Provide the [X, Y] coordinate of the cell's center where the given text is located.  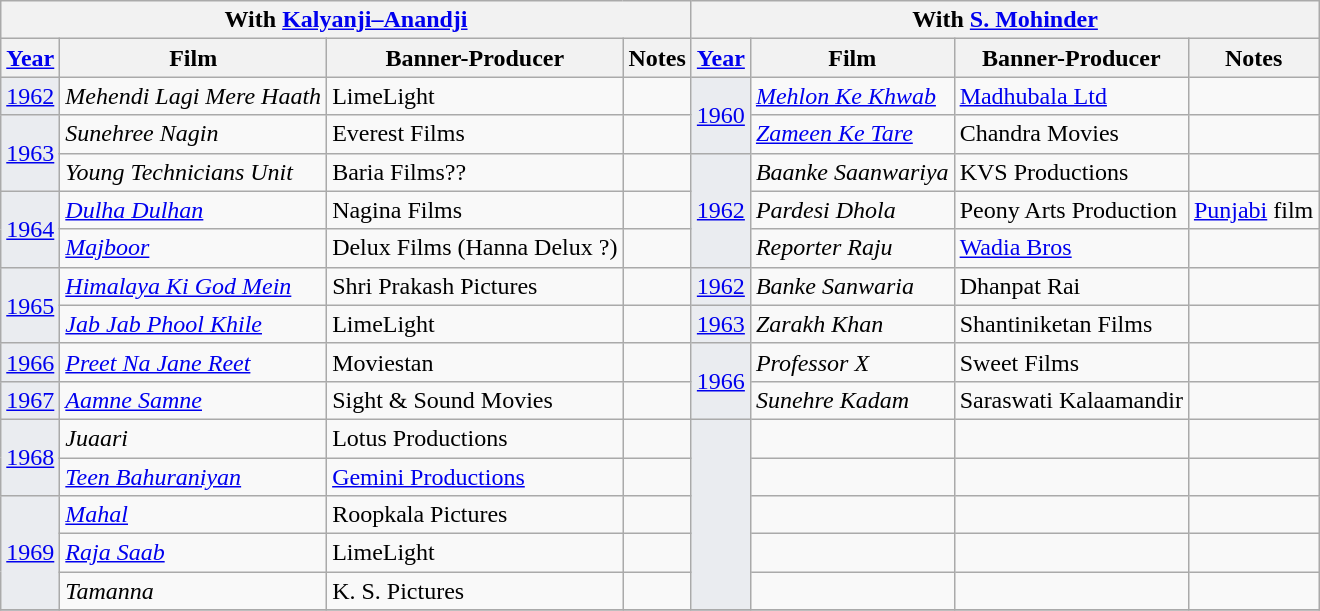
Baria Films?? [475, 172]
Delux Films (Hanna Delux ?) [475, 248]
With S. Mohinder [1004, 20]
Professor X [852, 362]
1964 [30, 229]
Himalaya Ki God Mein [194, 286]
Zameen Ke Tare [852, 134]
Gemini Productions [475, 477]
Nagina Films [475, 210]
Chandra Movies [1071, 134]
Peony Arts Production [1071, 210]
Sunehre Kadam [852, 400]
With Kalyanji–Anandji [346, 20]
Pardesi Dhola [852, 210]
1967 [30, 400]
Mehlon Ke Khwab [852, 96]
Zarakh Khan [852, 324]
Mahal [194, 515]
Juaari [194, 438]
Majboor [194, 248]
Jab Jab Phool Khile [194, 324]
Baanke Saanwariya [852, 172]
Mehendi Lagi Mere Haath [194, 96]
Moviestan [475, 362]
Aamne Samne [194, 400]
Punjabi film [1253, 210]
1968 [30, 457]
Young Technicians Unit [194, 172]
Banke Sanwaria [852, 286]
Wadia Bros [1071, 248]
Raja Saab [194, 553]
Sunehree Nagin [194, 134]
Sight & Sound Movies [475, 400]
Shri Prakash Pictures [475, 286]
Sweet Films [1071, 362]
Reporter Raju [852, 248]
Lotus Productions [475, 438]
Teen Bahuraniyan [194, 477]
Dhanpat Rai [1071, 286]
1960 [720, 115]
Madhubala Ltd [1071, 96]
Saraswati Kalaamandir [1071, 400]
Preet Na Jane Reet [194, 362]
Roopkala Pictures [475, 515]
K. S. Pictures [475, 591]
1965 [30, 305]
Shantiniketan Films [1071, 324]
Everest Films [475, 134]
Tamanna [194, 591]
1969 [30, 553]
KVS Productions [1071, 172]
Dulha Dulhan [194, 210]
